Identify which cell holds the provided text, then report its [x, y] central coordinate. 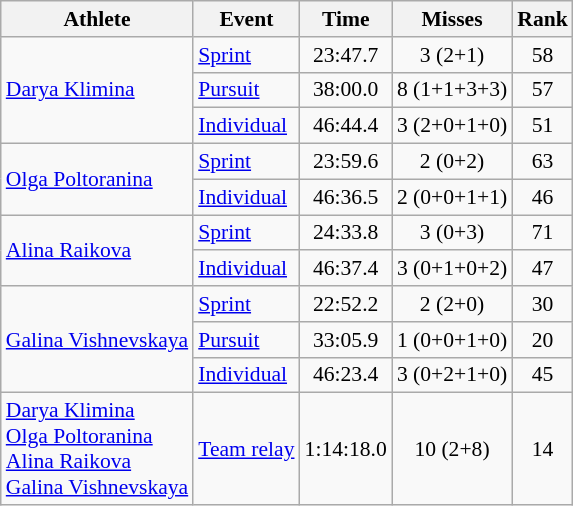
Rank [542, 19]
3 (2+1) [452, 55]
57 [542, 90]
3 (2+0+1+0) [452, 126]
20 [542, 340]
Galina Vishnevskaya [97, 340]
3 (0+2+1+0) [452, 375]
45 [542, 375]
2 (0+0+1+1) [452, 197]
23:59.6 [346, 162]
22:52.2 [346, 304]
2 (2+0) [452, 304]
46:23.4 [346, 375]
1 (0+0+1+0) [452, 340]
1:14:18.0 [346, 449]
46:44.4 [346, 126]
3 (0+1+0+2) [452, 269]
71 [542, 233]
46 [542, 197]
Darya Klimina [97, 90]
Time [346, 19]
33:05.9 [346, 340]
46:37.4 [346, 269]
Team relay [246, 449]
51 [542, 126]
3 (0+3) [452, 233]
8 (1+1+3+3) [452, 90]
30 [542, 304]
10 (2+8) [452, 449]
24:33.8 [346, 233]
Misses [452, 19]
Darya KliminaOlga PoltoraninaAlina RaikovaGalina Vishnevskaya [97, 449]
46:36.5 [346, 197]
14 [542, 449]
Alina Raikova [97, 250]
23:47.7 [346, 55]
63 [542, 162]
38:00.0 [346, 90]
Athlete [97, 19]
Event [246, 19]
47 [542, 269]
58 [542, 55]
Olga Poltoranina [97, 180]
2 (0+2) [452, 162]
